Pinpoint the cell where the given text exists, returning its (X, Y) midpoint coordinate. 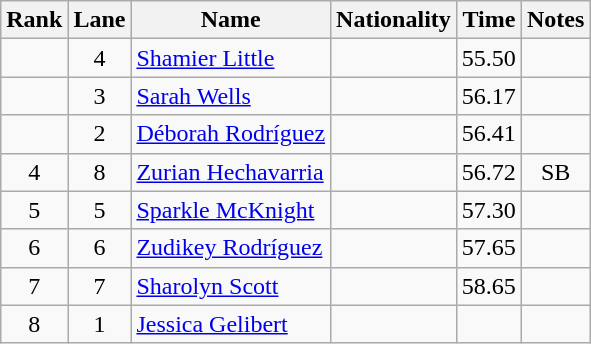
Zurian Hechavarria (231, 172)
Sparkle McKnight (231, 210)
Sarah Wells (231, 96)
58.65 (488, 286)
3 (100, 96)
55.50 (488, 58)
Sharolyn Scott (231, 286)
57.65 (488, 248)
56.17 (488, 96)
Time (488, 20)
Notes (555, 20)
Name (231, 20)
Nationality (394, 20)
Jessica Gelibert (231, 324)
56.72 (488, 172)
Déborah Rodríguez (231, 134)
Shamier Little (231, 58)
57.30 (488, 210)
Zudikey Rodríguez (231, 248)
1 (100, 324)
56.41 (488, 134)
SB (555, 172)
2 (100, 134)
Lane (100, 20)
Rank (34, 20)
